Output the (X, Y) coordinate of the center of the cell containing the given text.  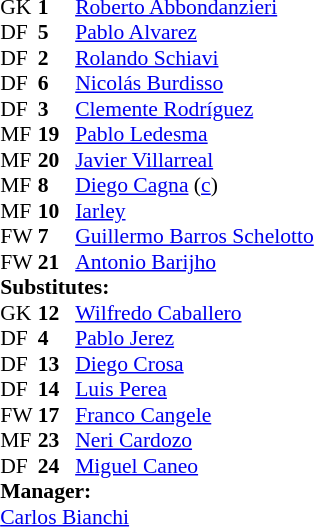
Miguel Caneo (194, 466)
14 (57, 389)
Pablo Alvarez (194, 33)
Diego Crosa (194, 364)
8 (57, 185)
7 (57, 237)
Nicolás Burdisso (194, 83)
Javier Villarreal (194, 160)
5 (57, 33)
GK (19, 313)
21 (57, 262)
4 (57, 339)
12 (57, 313)
2 (57, 58)
Wilfredo Caballero (194, 313)
6 (57, 83)
13 (57, 364)
Rolando Schiavi (194, 58)
Clemente Rodríguez (194, 109)
17 (57, 415)
19 (57, 135)
Luis Perea (194, 389)
23 (57, 441)
Franco Cangele (194, 415)
Pablo Jerez (194, 339)
Antonio Barijho (194, 262)
24 (57, 466)
3 (57, 109)
Manager: (157, 491)
Pablo Ledesma (194, 135)
Guillermo Barros Schelotto (194, 237)
Substitutes: (157, 287)
20 (57, 160)
Iarley (194, 211)
10 (57, 211)
Diego Cagna (c) (194, 185)
Neri Cardozo (194, 441)
